Determine the [x, y] coordinate at the center of the cell enclosing the given text.  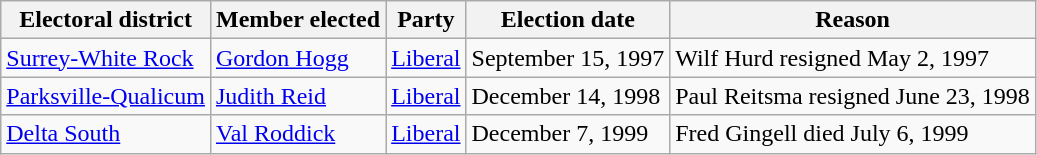
Judith Reid [298, 96]
Member elected [298, 20]
Reason [853, 20]
Wilf Hurd resigned May 2, 1997 [853, 58]
Electoral district [106, 20]
Delta South [106, 134]
September 15, 1997 [568, 58]
Party [426, 20]
Paul Reitsma resigned June 23, 1998 [853, 96]
Fred Gingell died July 6, 1999 [853, 134]
Election date [568, 20]
Gordon Hogg [298, 58]
Val Roddick [298, 134]
Surrey-White Rock [106, 58]
December 7, 1999 [568, 134]
Parksville-Qualicum [106, 96]
December 14, 1998 [568, 96]
